Locate the cell with the specified text and output its (X, Y) center coordinate. 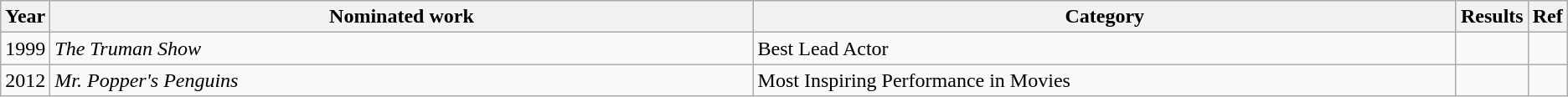
Results (1492, 17)
1999 (25, 48)
2012 (25, 80)
Most Inspiring Performance in Movies (1104, 80)
Best Lead Actor (1104, 48)
Category (1104, 17)
Ref (1548, 17)
The Truman Show (402, 48)
Nominated work (402, 17)
Mr. Popper's Penguins (402, 80)
Year (25, 17)
